Output the [X, Y] coordinate of the center of the cell containing the given text.  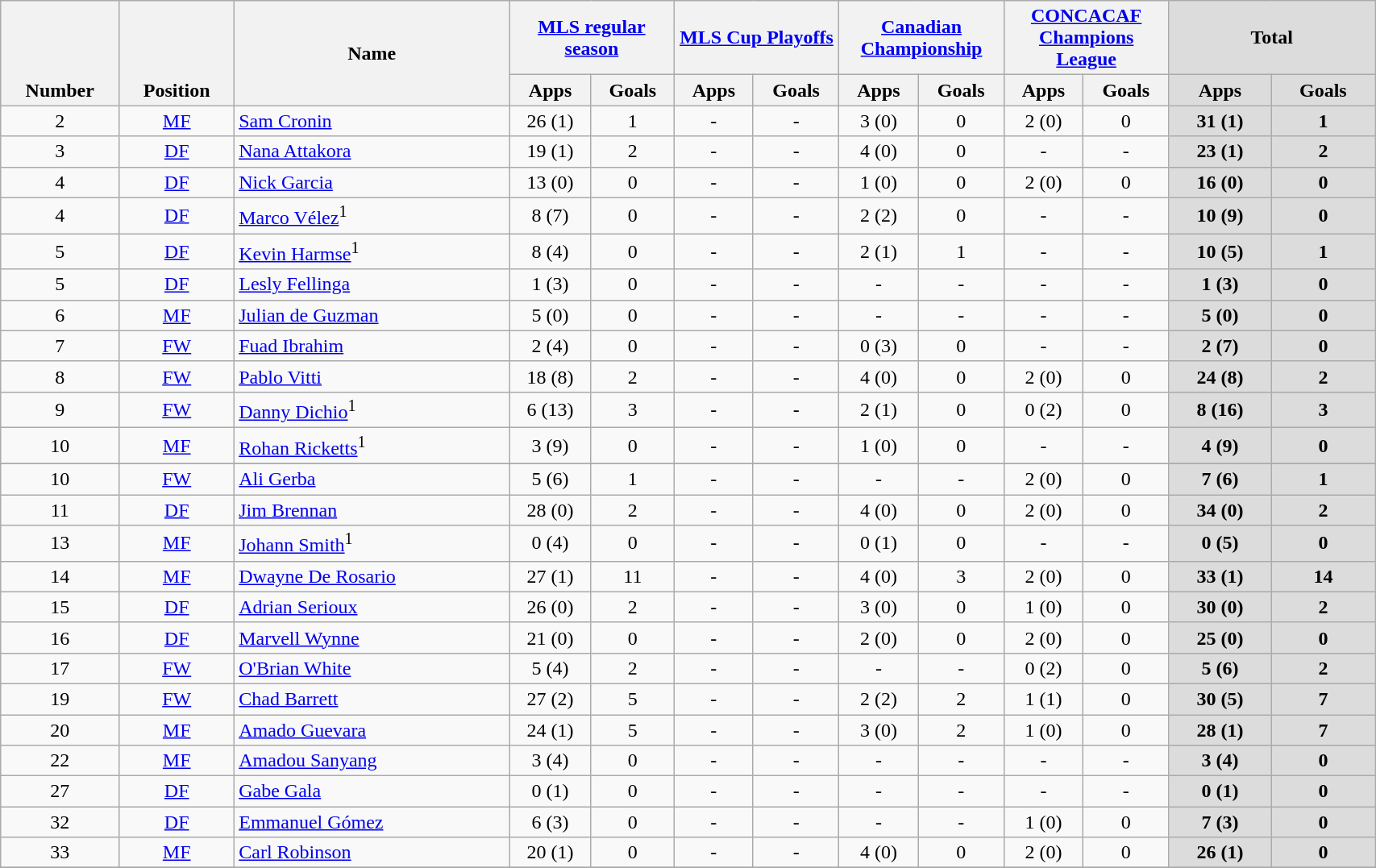
Jim Brennan [372, 510]
18 (8) [551, 376]
33 [60, 853]
4 (9) [1220, 446]
Lesly Fellinga [372, 284]
Amado Guevara [372, 730]
16 [60, 638]
13 [60, 543]
23 (1) [1220, 152]
0 (3) [879, 346]
28 (1) [1220, 730]
8 (4) [551, 251]
Number [60, 53]
19 (1) [551, 152]
Ali Gerba [372, 480]
30 (5) [1220, 699]
MLS regular season [592, 38]
Emmanuel Gómez [372, 822]
20 (1) [551, 853]
22 [60, 761]
Total [1272, 38]
27 [60, 791]
Nana Attakora [372, 152]
24 (8) [1220, 376]
15 [60, 607]
Fuad Ibrahim [372, 346]
Pablo Vitti [372, 376]
24 (1) [551, 730]
6 (13) [551, 409]
Julian de Guzman [372, 315]
Nick Garcia [372, 182]
CONCACAF Champions League [1087, 38]
32 [60, 822]
27 (1) [551, 576]
34 (0) [1220, 510]
9 [60, 409]
8 [60, 376]
Adrian Serioux [372, 607]
Marco Vélez1 [372, 216]
1 (1) [1043, 699]
Danny Dichio1 [372, 409]
33 (1) [1220, 576]
O'Brian White [372, 668]
Name [372, 53]
Chad Barrett [372, 699]
7 (3) [1220, 822]
Canadian Championship [922, 38]
8 (16) [1220, 409]
25 (0) [1220, 638]
6 [60, 315]
Gabe Gala [372, 791]
31 (1) [1220, 121]
MLS Cup Playoffs [756, 38]
20 [60, 730]
Amadou Sanyang [372, 761]
Kevin Harmse1 [372, 251]
21 (0) [551, 638]
10 (5) [1220, 251]
30 (0) [1220, 607]
Dwayne De Rosario [372, 576]
Position [177, 53]
Marvell Wynne [372, 638]
27 (2) [551, 699]
28 (0) [551, 510]
10 (9) [1220, 216]
13 (0) [551, 182]
6 (3) [551, 822]
3 (9) [551, 446]
Carl Robinson [372, 853]
16 (0) [1220, 182]
17 [60, 668]
Johann Smith1 [372, 543]
Rohan Ricketts1 [372, 446]
0 (4) [551, 543]
2 (4) [551, 346]
Sam Cronin [372, 121]
7 (6) [1220, 480]
5 (4) [551, 668]
26 (0) [551, 607]
8 (7) [551, 216]
0 (5) [1220, 543]
19 [60, 699]
2 (7) [1220, 346]
